For the text-containing cell, return its midpoint in (x, y) coordinate format. 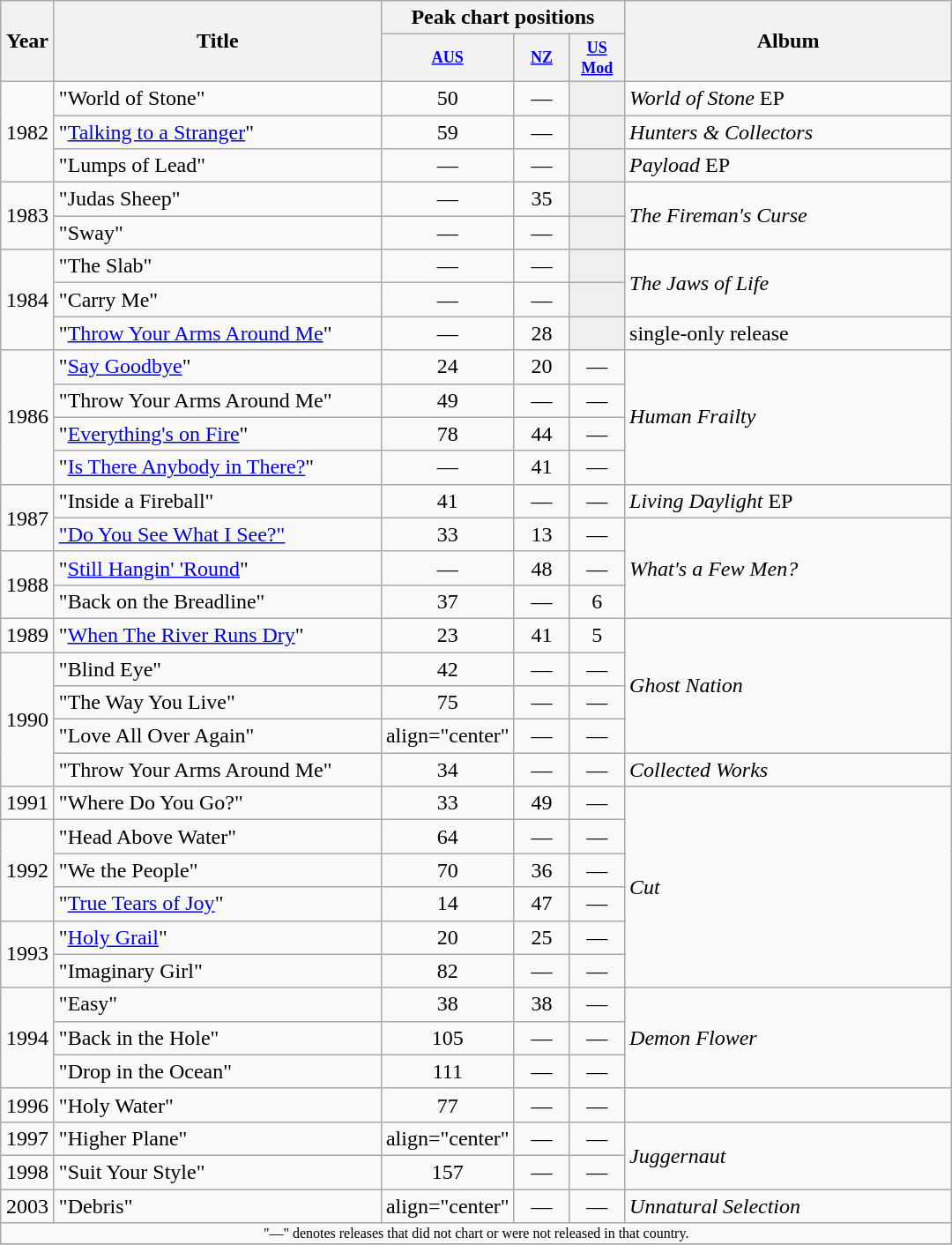
AUS (448, 58)
105 (448, 1038)
42 (448, 669)
"The Slab" (217, 266)
The Fireman's Curse (788, 216)
What's a Few Men? (788, 568)
28 (541, 333)
"Imaginary Girl" (217, 971)
23 (448, 635)
Juggernaut (788, 1155)
1992 (28, 870)
5 (598, 635)
1998 (28, 1172)
Title (217, 41)
Cut (788, 887)
"Holy Grail" (217, 937)
Album (788, 41)
The Jaws of Life (788, 283)
"Back on the Breadline" (217, 601)
Year (28, 41)
"Higher Plane" (217, 1138)
1988 (28, 585)
"Sway" (217, 233)
"Head Above Water" (217, 837)
"Drop in the Ocean" (217, 1071)
"Holy Water" (217, 1105)
"Talking to a Stranger" (217, 132)
111 (448, 1071)
"Carry Me" (217, 300)
"Love All Over Again" (217, 736)
Hunters & Collectors (788, 132)
"Inside a Fireball" (217, 501)
single-only release (788, 333)
"True Tears of Joy" (217, 904)
1989 (28, 635)
"When The River Runs Dry" (217, 635)
13 (541, 534)
1997 (28, 1138)
Peak chart positions (502, 18)
"Blind Eye" (217, 669)
1982 (28, 131)
1996 (28, 1105)
47 (541, 904)
1987 (28, 518)
"We the People" (217, 870)
64 (448, 837)
34 (448, 770)
"Debris" (217, 1206)
37 (448, 601)
"The Way You Live" (217, 703)
"Back in the Hole" (217, 1038)
1984 (28, 300)
6 (598, 601)
"Suit Your Style" (217, 1172)
Unnatural Selection (788, 1206)
Human Frailty (788, 417)
82 (448, 971)
70 (448, 870)
1991 (28, 803)
Ghost Nation (788, 685)
"World of Stone" (217, 98)
"Do You See What I See?" (217, 534)
50 (448, 98)
"Is There Anybody in There?" (217, 467)
"Lumps of Lead" (217, 166)
"Still Hangin' 'Round" (217, 568)
1993 (28, 954)
1983 (28, 216)
77 (448, 1105)
75 (448, 703)
"Easy" (217, 1004)
US Mod (598, 58)
157 (448, 1172)
"Where Do You Go?" (217, 803)
2003 (28, 1206)
World of Stone EP (788, 98)
59 (448, 132)
"Say Goodbye" (217, 367)
36 (541, 870)
14 (448, 904)
Payload EP (788, 166)
78 (448, 434)
44 (541, 434)
"—" denotes releases that did not chart or were not released in that country. (476, 1234)
Living Daylight EP (788, 501)
1994 (28, 1038)
48 (541, 568)
35 (541, 199)
"Judas Sheep" (217, 199)
NZ (541, 58)
1986 (28, 417)
25 (541, 937)
24 (448, 367)
1990 (28, 719)
Demon Flower (788, 1038)
"Everything's on Fire" (217, 434)
Collected Works (788, 770)
